Find where the given text appears and provide that cell's center as [X, Y] coordinate. 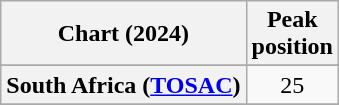
South Africa (TOSAC) [124, 85]
Peakposition [292, 34]
Chart (2024) [124, 34]
25 [292, 85]
